Search for the cell housing the specified text and yield its (X, Y) center coordinate. 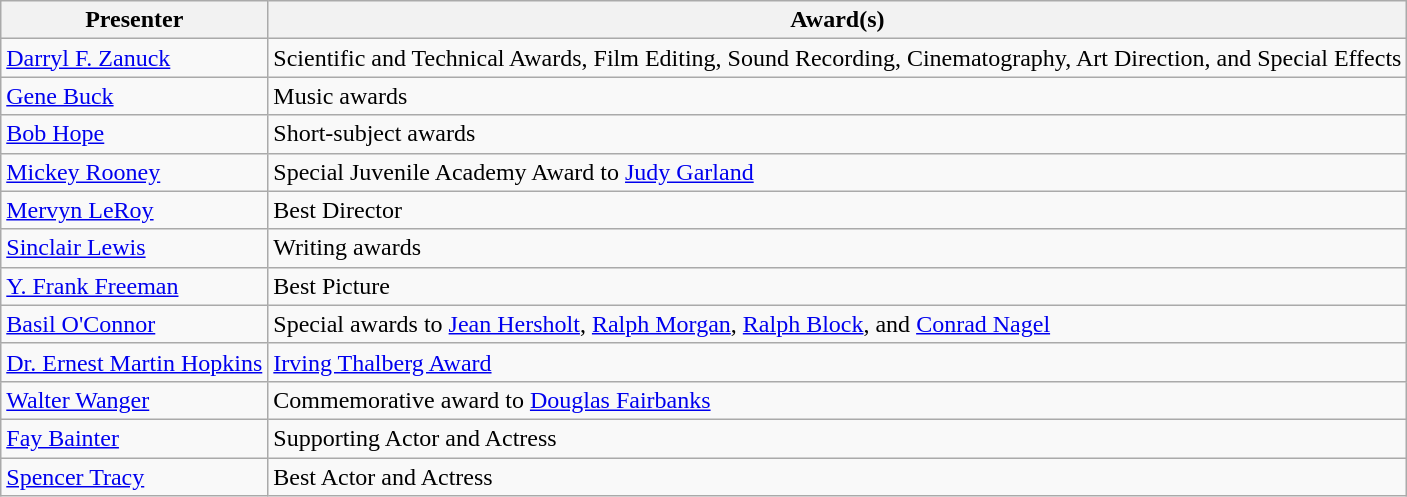
Supporting Actor and Actress (838, 438)
Special Juvenile Academy Award to Judy Garland (838, 172)
Walter Wanger (134, 400)
Short-subject awards (838, 134)
Sinclair Lewis (134, 248)
Music awards (838, 96)
Scientific and Technical Awards, Film Editing, Sound Recording, Cinematography, Art Direction, and Special Effects (838, 58)
Spencer Tracy (134, 477)
Best Actor and Actress (838, 477)
Bob Hope (134, 134)
Best Picture (838, 286)
Award(s) (838, 20)
Mervyn LeRoy (134, 210)
Fay Bainter (134, 438)
Irving Thalberg Award (838, 362)
Darryl F. Zanuck (134, 58)
Commemorative award to Douglas Fairbanks (838, 400)
Dr. Ernest Martin Hopkins (134, 362)
Basil O'Connor (134, 324)
Best Director (838, 210)
Gene Buck (134, 96)
Presenter (134, 20)
Writing awards (838, 248)
Y. Frank Freeman (134, 286)
Special awards to Jean Hersholt, Ralph Morgan, Ralph Block, and Conrad Nagel (838, 324)
Mickey Rooney (134, 172)
